Scan for the cell matching the given text and deliver its [x, y] coordinate at center. 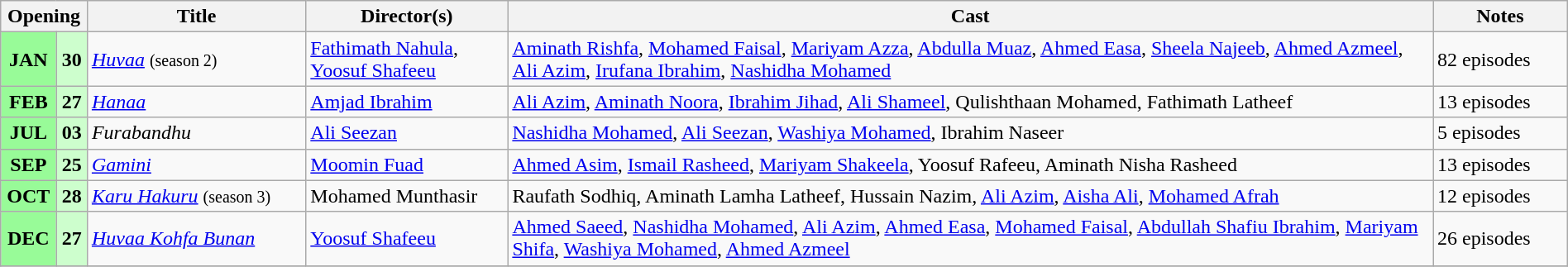
JAN [28, 60]
Title [196, 17]
JUL [28, 133]
SEP [28, 164]
25 [71, 164]
12 episodes [1500, 196]
Yoosuf Shafeeu [407, 238]
Notes [1500, 17]
Director(s) [407, 17]
Huvaa (season 2) [196, 60]
Mohamed Munthasir [407, 196]
FEB [28, 102]
28 [71, 196]
Huvaa Kohfa Bunan [196, 238]
Aminath Rishfa, Mohamed Faisal, Mariyam Azza, Abdulla Muaz, Ahmed Easa, Sheela Najeeb, Ahmed Azmeel, Ali Azim, Irufana Ibrahim, Nashidha Mohamed [971, 60]
Fathimath Nahula,Yoosuf Shafeeu [407, 60]
Ali Seezan [407, 133]
Ali Azim, Aminath Noora, Ibrahim Jihad, Ali Shameel, Qulishthaan Mohamed, Fathimath Latheef [971, 102]
82 episodes [1500, 60]
Ahmed Saeed, Nashidha Mohamed, Ali Azim, Ahmed Easa, Mohamed Faisal, Abdullah Shafiu Ibrahim, Mariyam Shifa, Washiya Mohamed, Ahmed Azmeel [971, 238]
Nashidha Mohamed, Ali Seezan, Washiya Mohamed, Ibrahim Naseer [971, 133]
DEC [28, 238]
Opening [45, 17]
26 episodes [1500, 238]
Hanaa [196, 102]
03 [71, 133]
Gamini [196, 164]
Amjad Ibrahim [407, 102]
OCT [28, 196]
Furabandhu [196, 133]
Moomin Fuad [407, 164]
Karu Hakuru (season 3) [196, 196]
Ahmed Asim, Ismail Rasheed, Mariyam Shakeela, Yoosuf Rafeeu, Aminath Nisha Rasheed [971, 164]
30 [71, 60]
5 episodes [1500, 133]
Raufath Sodhiq, Aminath Lamha Latheef, Hussain Nazim, Ali Azim, Aisha Ali, Mohamed Afrah [971, 196]
Cast [971, 17]
